Pinpoint the cell where the given text exists, returning its [x, y] midpoint coordinate. 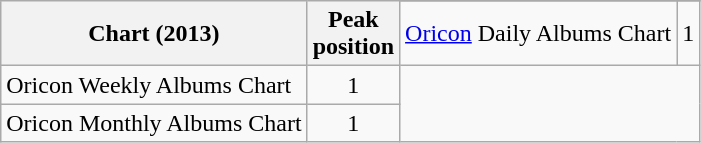
Oricon Daily Albums Chart [538, 34]
Oricon Monthly Albums Chart [154, 123]
Peakposition [353, 34]
Chart (2013) [154, 34]
Oricon Weekly Albums Chart [154, 85]
